Pinpoint the cell where the given text exists, returning its (x, y) midpoint coordinate. 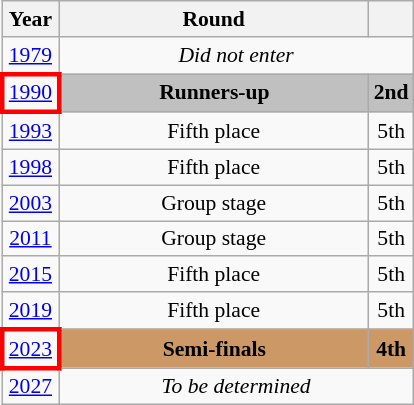
Did not enter (236, 56)
Round (214, 19)
1998 (30, 168)
2027 (30, 386)
1990 (30, 94)
2011 (30, 239)
2015 (30, 275)
2023 (30, 348)
1993 (30, 132)
1979 (30, 56)
To be determined (236, 386)
Year (30, 19)
2nd (392, 94)
Runners-up (214, 94)
4th (392, 348)
2003 (30, 203)
Semi-finals (214, 348)
2019 (30, 310)
